Extract the [x, y] coordinate from the center of the cell holding the provided text.  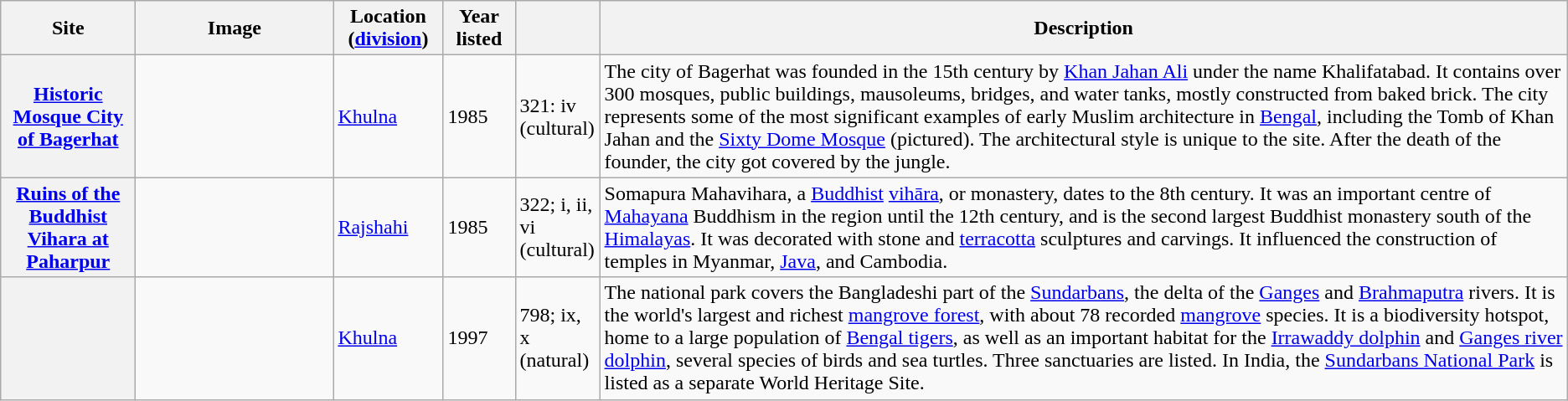
Description [1084, 28]
321: iv (cultural) [558, 116]
Rajshahi [389, 228]
Year listed [479, 28]
322; i, ii, vi (cultural) [558, 228]
Site [69, 28]
Historic Mosque City of Bagerhat [69, 116]
Image [235, 28]
798; ix, x (natural) [558, 338]
Location (division) [389, 28]
1997 [479, 338]
Ruins of the Buddhist Vihara at Paharpur [69, 228]
